Output the [x, y] coordinate of the center of the cell containing the given text.  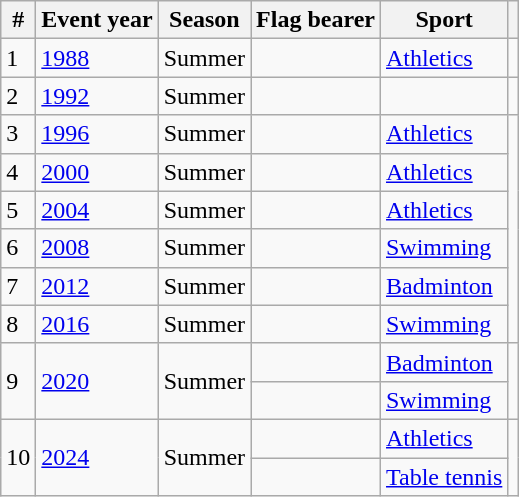
2012 [97, 286]
3 [18, 134]
Table tennis [444, 477]
1996 [97, 134]
2008 [97, 248]
2024 [97, 457]
5 [18, 210]
Season [204, 20]
6 [18, 248]
2020 [97, 381]
1 [18, 58]
Flag bearer [316, 20]
Event year [97, 20]
8 [18, 324]
# [18, 20]
4 [18, 172]
10 [18, 457]
2000 [97, 172]
7 [18, 286]
9 [18, 381]
1992 [97, 96]
2016 [97, 324]
Sport [444, 20]
2 [18, 96]
2004 [97, 210]
1988 [97, 58]
